Determine the [X, Y] coordinate at the center of the cell enclosing the given text.  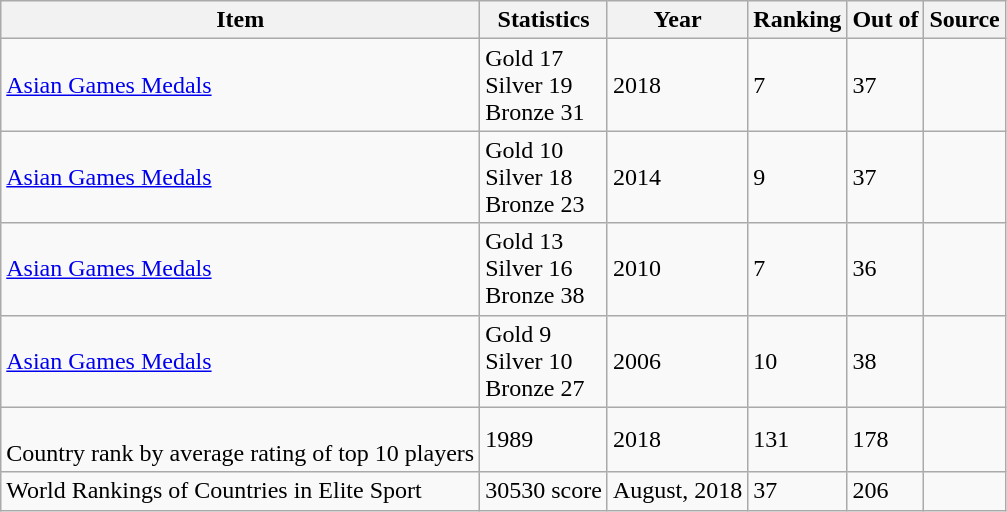
Source [964, 20]
2010 [677, 269]
131 [798, 440]
Gold 17Silver 19Bronze 31 [544, 85]
9 [798, 177]
Gold 13Silver 16Bronze 38 [544, 269]
1989 [544, 440]
38 [886, 361]
Out of [886, 20]
Ranking [798, 20]
Country rank by average rating of top 10 players [240, 440]
206 [886, 491]
Gold 9Silver 10Bronze 27 [544, 361]
2006 [677, 361]
178 [886, 440]
Gold 10Silver 18Bronze 23 [544, 177]
Item [240, 20]
Statistics [544, 20]
30530 score [544, 491]
2014 [677, 177]
August, 2018 [677, 491]
Year [677, 20]
World Rankings of Countries in Elite Sport [240, 491]
10 [798, 361]
36 [886, 269]
